Search for the cell housing the specified text and yield its [X, Y] center coordinate. 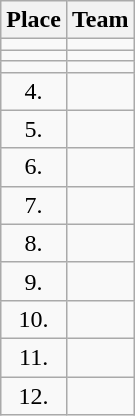
11. [34, 357]
5. [34, 129]
7. [34, 205]
Team [100, 20]
8. [34, 243]
6. [34, 167]
10. [34, 319]
12. [34, 395]
9. [34, 281]
Place [34, 20]
4. [34, 91]
